Pinpoint the cell where the given text exists, returning its [X, Y] midpoint coordinate. 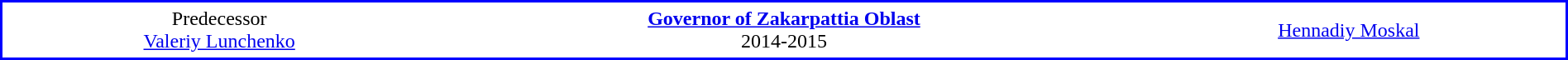
Governor of Zakarpattia Oblast2014-2015 [784, 30]
PredecessorValeriy Lunchenko [219, 30]
Hennadiy Moskal [1350, 30]
